For the text-containing cell, return its midpoint in (X, Y) coordinate format. 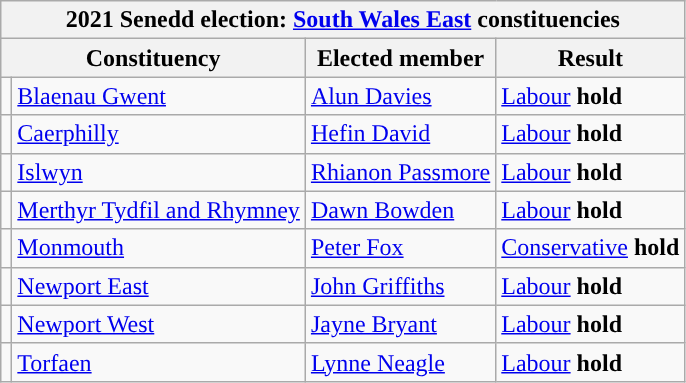
Elected member (400, 58)
Islwyn (159, 172)
Monmouth (159, 248)
Newport West (159, 324)
Dawn Bowden (400, 210)
Torfaen (159, 362)
John Griffiths (400, 286)
Jayne Bryant (400, 324)
Blaenau Gwent (159, 96)
Result (590, 58)
2021 Senedd election: South Wales East constituencies (343, 20)
Alun Davies (400, 96)
Conservative hold (590, 248)
Caerphilly (159, 134)
Peter Fox (400, 248)
Hefin David (400, 134)
Lynne Neagle (400, 362)
Newport East (159, 286)
Constituency (154, 58)
Rhianon Passmore (400, 172)
Merthyr Tydfil and Rhymney (159, 210)
